Output the [x, y] coordinate of the center of the cell containing the given text.  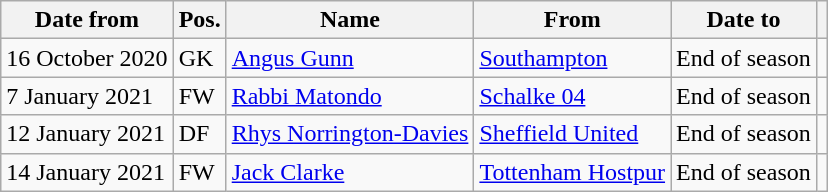
Southampton [572, 58]
DF [200, 134]
14 January 2021 [87, 172]
Date to [744, 20]
7 January 2021 [87, 96]
Tottenham Hostpur [572, 172]
16 October 2020 [87, 58]
Schalke 04 [572, 96]
12 January 2021 [87, 134]
Rhys Norrington-Davies [350, 134]
GK [200, 58]
Jack Clarke [350, 172]
Rabbi Matondo [350, 96]
Name [350, 20]
Angus Gunn [350, 58]
Date from [87, 20]
Sheffield United [572, 134]
Pos. [200, 20]
From [572, 20]
